Return [x, y] of the center of cell containing provided text 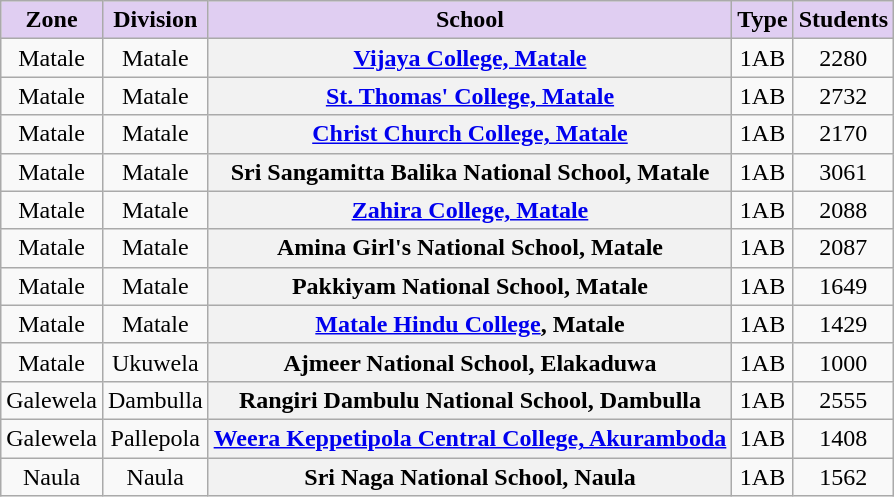
2732 [843, 96]
Zahira College, Matale [470, 210]
1562 [843, 477]
Amina Girl's National School, Matale [470, 248]
Rangiri Dambulu National School, Dambulla [470, 400]
1000 [843, 362]
2087 [843, 248]
Sri Sangamitta Balika National School, Matale [470, 172]
Matale Hindu College, Matale [470, 324]
2555 [843, 400]
Zone [52, 20]
Vijaya College, Matale [470, 58]
2088 [843, 210]
Division [155, 20]
Ajmeer National School, Elakaduwa [470, 362]
2280 [843, 58]
Sri Naga National School, Naula [470, 477]
Dambulla [155, 400]
Students [843, 20]
Type [762, 20]
School [470, 20]
Pakkiyam National School, Matale [470, 286]
Pallepola [155, 438]
1649 [843, 286]
2170 [843, 134]
St. Thomas' College, Matale [470, 96]
1429 [843, 324]
Weera Keppetipola Central College, Akuramboda [470, 438]
3061 [843, 172]
Christ Church College, Matale [470, 134]
Ukuwela [155, 362]
1408 [843, 438]
